For the text-containing cell, return its midpoint in (x, y) coordinate format. 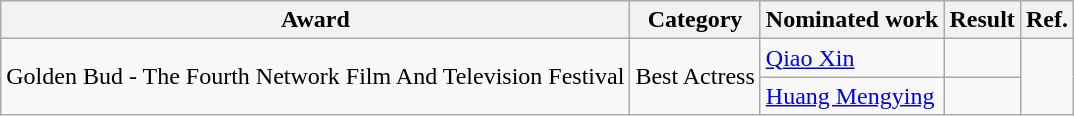
Golden Bud - The Fourth Network Film And Television Festival (316, 77)
Ref. (1046, 20)
Nominated work (852, 20)
Qiao Xin (852, 58)
Best Actress (695, 77)
Award (316, 20)
Category (695, 20)
Result (982, 20)
Huang Mengying (852, 96)
